Provide the [x, y] coordinate of the cell's center where the given text is located.  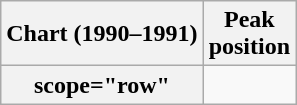
Chart (1990–1991) [102, 34]
scope="row" [102, 85]
Peakposition [249, 34]
